Extract the (X, Y) coordinate from the center of the cell holding the provided text.  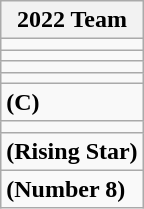
(Rising Star) (72, 151)
(Number 8) (72, 189)
(C) (72, 102)
2022 Team (72, 20)
